Output the (x, y) coordinate of the center of the cell containing the given text.  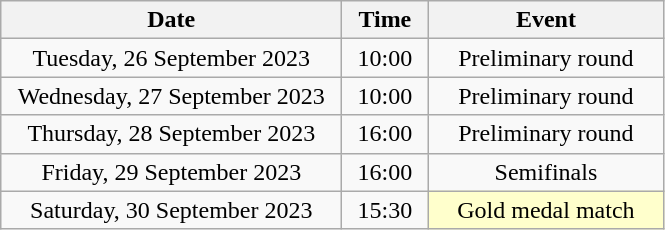
Friday, 29 September 2023 (172, 172)
Tuesday, 26 September 2023 (172, 58)
Date (172, 20)
Thursday, 28 September 2023 (172, 134)
Wednesday, 27 September 2023 (172, 96)
Time (385, 20)
15:30 (385, 210)
Gold medal match (546, 210)
Semifinals (546, 172)
Event (546, 20)
Saturday, 30 September 2023 (172, 210)
